Provide the (X, Y) coordinate of the cell's center where the given text is located.  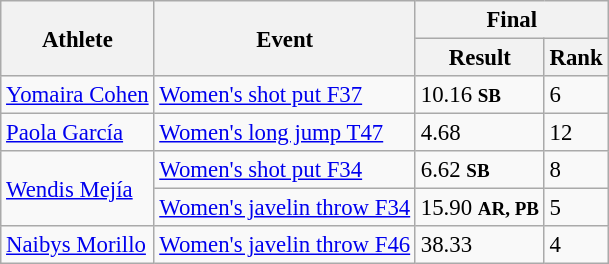
6.62 SB (480, 170)
Final (512, 20)
10.16 SB (480, 95)
5 (576, 208)
Naibys Morillo (78, 245)
8 (576, 170)
Women's javelin throw F34 (285, 208)
Paola García (78, 133)
Wendis Mejía (78, 188)
Yomaira Cohen (78, 95)
38.33 (480, 245)
15.90 AR, PB (480, 208)
Women's shot put F34 (285, 170)
12 (576, 133)
Rank (576, 58)
6 (576, 95)
4 (576, 245)
Women's long jump T47 (285, 133)
Event (285, 38)
Women's javelin throw F46 (285, 245)
Athlete (78, 38)
Result (480, 58)
4.68 (480, 133)
Women's shot put F37 (285, 95)
